Scan for the cell matching the given text and deliver its (x, y) coordinate at center. 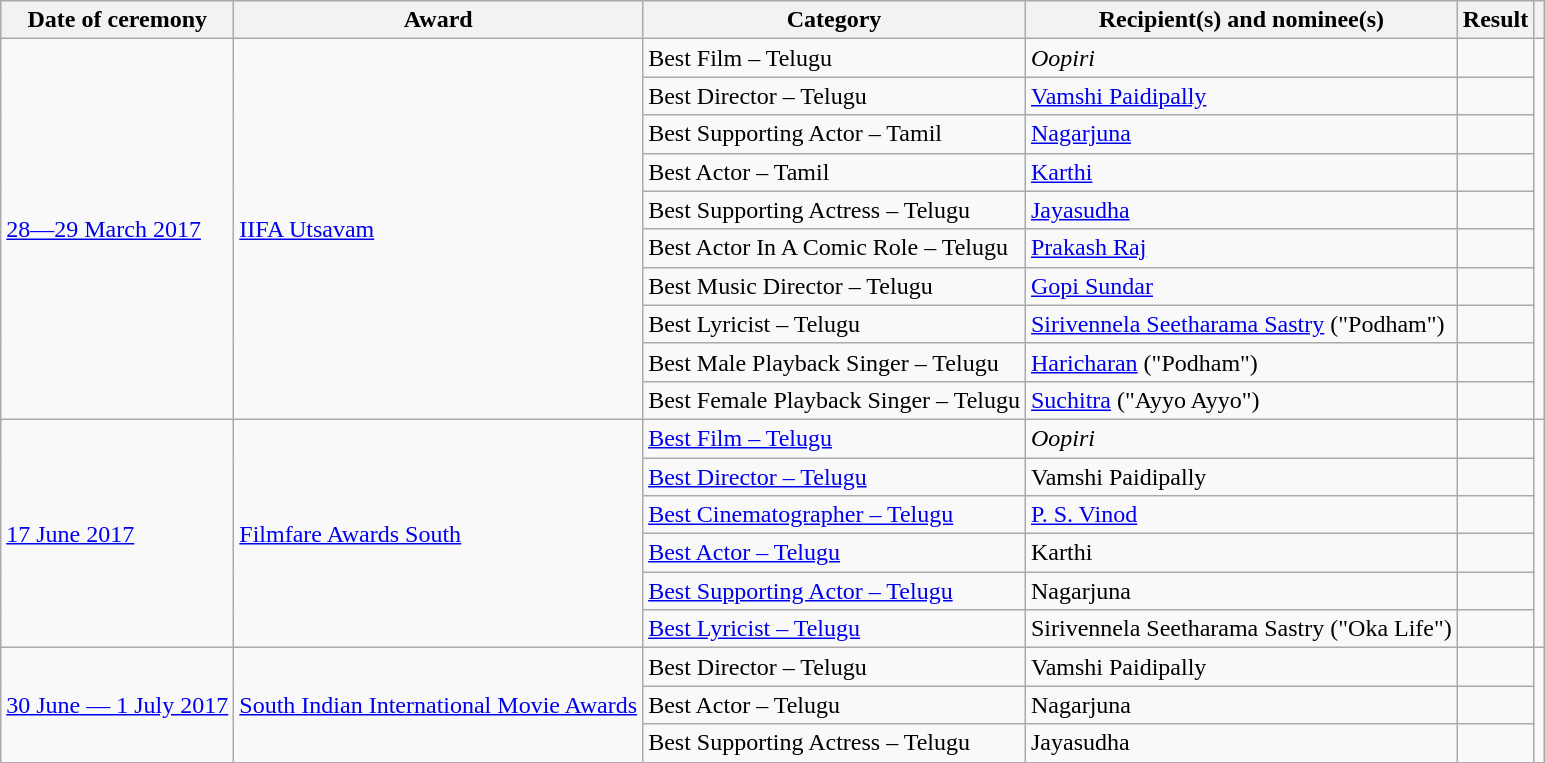
Best Actor In A Comic Role – Telugu (834, 248)
Best Supporting Actor – Tamil (834, 134)
Recipient(s) and nominee(s) (1241, 20)
Suchitra ("Ayyo Ayyo") (1241, 400)
South Indian International Movie Awards (438, 705)
17 June 2017 (118, 533)
Gopi Sundar (1241, 286)
IIFA Utsavam (438, 230)
Category (834, 20)
Sirivennela Seetharama Sastry ("Podham") (1241, 324)
Haricharan ("Podham") (1241, 362)
Best Music Director – Telugu (834, 286)
Date of ceremony (118, 20)
Sirivennela Seetharama Sastry ("Oka Life") (1241, 629)
Result (1495, 20)
Best Cinematographer – Telugu (834, 515)
Award (438, 20)
Best Female Playback Singer – Telugu (834, 400)
Best Actor – Tamil (834, 172)
28—29 March 2017 (118, 230)
Best Male Playback Singer – Telugu (834, 362)
Best Supporting Actor – Telugu (834, 591)
Filmfare Awards South (438, 533)
30 June — 1 July 2017 (118, 705)
P. S. Vinod (1241, 515)
Prakash Raj (1241, 248)
